Locate the cell with the specified text and output its (X, Y) center coordinate. 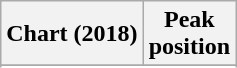
Peakposition (189, 34)
Chart (2018) (72, 34)
